Determine the [X, Y] coordinate at the center of the cell enclosing the given text.  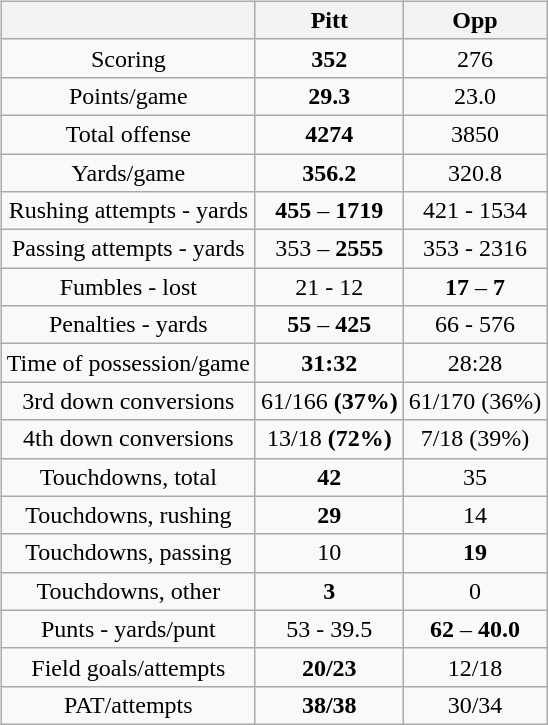
53 - 39.5 [329, 629]
31:32 [329, 363]
12/18 [475, 667]
14 [475, 515]
4274 [329, 134]
30/34 [475, 705]
320.8 [475, 173]
Field goals/attempts [128, 667]
353 – 2555 [329, 249]
Fumbles - lost [128, 287]
10 [329, 553]
455 – 1719 [329, 211]
23.0 [475, 96]
PAT/attempts [128, 705]
Pitt [329, 20]
29 [329, 515]
38/38 [329, 705]
29.3 [329, 96]
352 [329, 58]
19 [475, 553]
Penalties - yards [128, 325]
4th down conversions [128, 439]
Rushing attempts - yards [128, 211]
Touchdowns, rushing [128, 515]
55 – 425 [329, 325]
Passing attempts - yards [128, 249]
3850 [475, 134]
276 [475, 58]
353 - 2316 [475, 249]
Time of possession/game [128, 363]
42 [329, 477]
356.2 [329, 173]
Punts - yards/punt [128, 629]
421 - 1534 [475, 211]
13/18 (72%) [329, 439]
20/23 [329, 667]
61/170 (36%) [475, 401]
Touchdowns, other [128, 591]
3rd down conversions [128, 401]
61/166 (37%) [329, 401]
Touchdowns, total [128, 477]
66 - 576 [475, 325]
35 [475, 477]
Points/game [128, 96]
62 – 40.0 [475, 629]
21 - 12 [329, 287]
Touchdowns, passing [128, 553]
Opp [475, 20]
Total offense [128, 134]
Scoring [128, 58]
3 [329, 591]
0 [475, 591]
Yards/game [128, 173]
28:28 [475, 363]
17 – 7 [475, 287]
7/18 (39%) [475, 439]
